Detect which cell encompasses the target text, then output its (x, y) center coordinate. 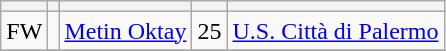
U.S. Città di Palermo (336, 31)
Metin Oktay (126, 31)
25 (210, 31)
FW (24, 31)
